From the cell containing the given text, extract its center point as [x, y] coordinate. 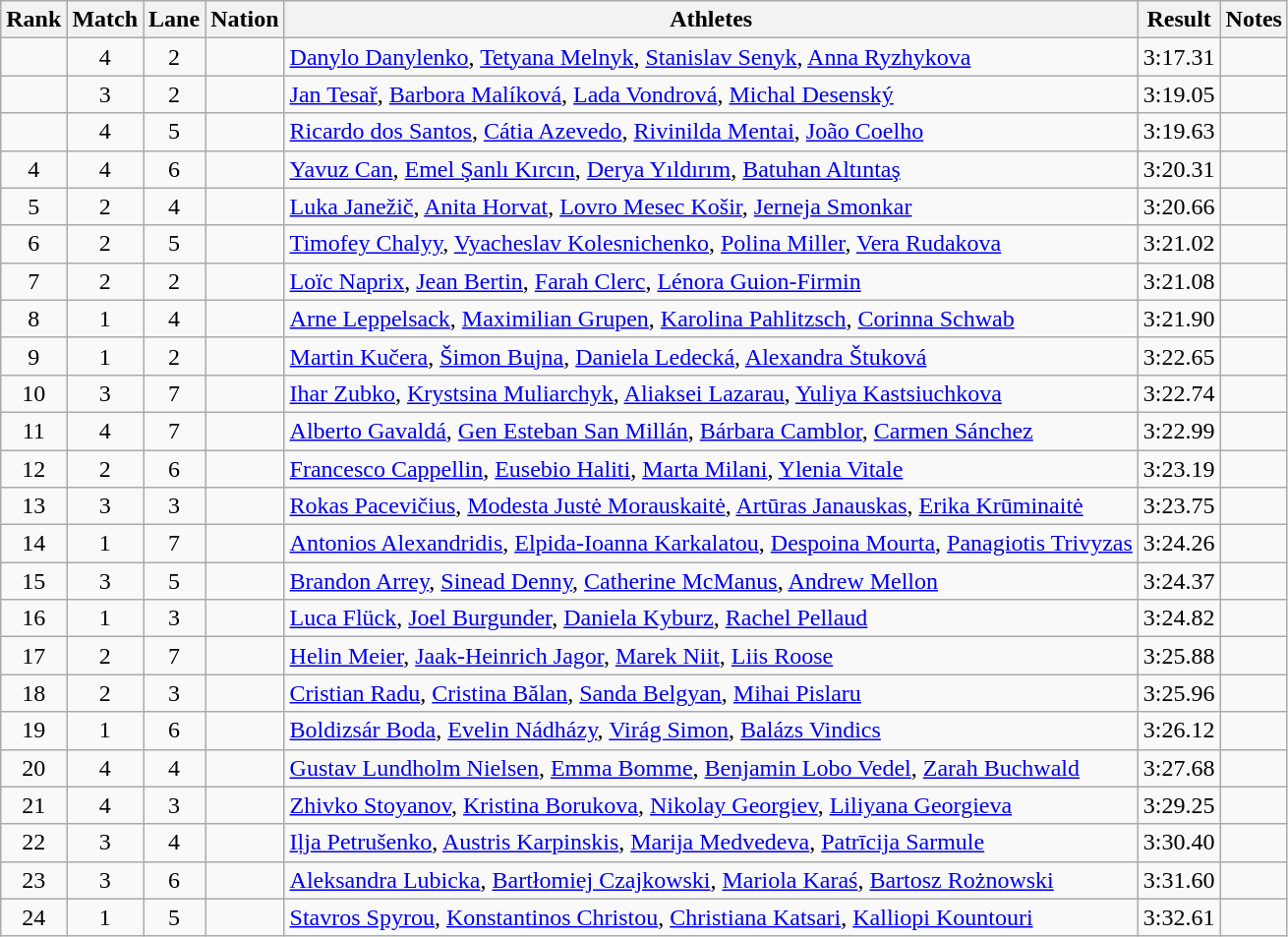
Ihar Zubko, Krystsina Muliarchyk, Aliaksei Lazarau, Yuliya Kastsiuchkova [711, 393]
Stavros Spyrou, Konstantinos Christou, Christiana Katsari, Kalliopi Kountouri [711, 917]
Cristian Radu, Cristina Bălan, Sanda Belgyan, Mihai Pislaru [711, 693]
Match [105, 20]
3:21.90 [1179, 319]
Antonios Alexandridis, Elpida-Ioanna Karkalatou, Despoina Mourta, Panagiotis Trivyzas [711, 544]
3:22.74 [1179, 393]
Zhivko Stoyanov, Kristina Borukova, Nikolay Georgiev, Liliyana Georgieva [711, 805]
Danylo Danylenko, Tetyana Melnyk, Stanislav Senyk, Anna Ryzhykova [711, 57]
3:25.88 [1179, 656]
14 [33, 544]
3:21.08 [1179, 281]
Timofey Chalyy, Vyacheslav Kolesnichenko, Polina Miller, Vera Rudakova [711, 244]
8 [33, 319]
3:20.66 [1179, 206]
11 [33, 431]
9 [33, 356]
Aleksandra Lubicka, Bartłomiej Czajkowski, Mariola Karaś, Bartosz Rożnowski [711, 880]
3:30.40 [1179, 843]
Rank [33, 20]
Francesco Cappellin, Eusebio Haliti, Marta Milani, Ylenia Vitale [711, 469]
24 [33, 917]
10 [33, 393]
15 [33, 581]
18 [33, 693]
Result [1179, 20]
22 [33, 843]
Gustav Lundholm Nielsen, Emma Bomme, Benjamin Lobo Vedel, Zarah Buchwald [711, 768]
Yavuz Can, Emel Şanlı Kırcın, Derya Yıldırım, Batuhan Altıntaş [711, 169]
Iļja Petrušenko, Austris Karpinskis, Marija Medvedeva, Patrīcija Sarmule [711, 843]
3:21.02 [1179, 244]
3:19.63 [1179, 132]
Luca Flück, Joel Burgunder, Daniela Kyburz, Rachel Pellaud [711, 618]
3:24.37 [1179, 581]
Helin Meier, Jaak-Heinrich Jagor, Marek Niit, Liis Roose [711, 656]
Rokas Pacevičius, Modesta Justė Morauskaitė, Artūras Janauskas, Erika Krūminaitė [711, 506]
3:29.25 [1179, 805]
3:26.12 [1179, 731]
16 [33, 618]
3:22.99 [1179, 431]
17 [33, 656]
Arne Leppelsack, Maximilian Grupen, Karolina Pahlitzsch, Corinna Schwab [711, 319]
Nation [245, 20]
21 [33, 805]
3:23.19 [1179, 469]
3:31.60 [1179, 880]
23 [33, 880]
Athletes [711, 20]
3:25.96 [1179, 693]
Martin Kučera, Šimon Bujna, Daniela Ledecká, Alexandra Štuková [711, 356]
Boldizsár Boda, Evelin Nádházy, Virág Simon, Balázs Vindics [711, 731]
Ricardo dos Santos, Cátia Azevedo, Rivinilda Mentai, João Coelho [711, 132]
3:23.75 [1179, 506]
3:27.68 [1179, 768]
Jan Tesař, Barbora Malíková, Lada Vondrová, Michal Desenský [711, 94]
3:32.61 [1179, 917]
19 [33, 731]
3:22.65 [1179, 356]
Loïc Naprix, Jean Bertin, Farah Clerc, Lénora Guion-Firmin [711, 281]
Brandon Arrey, Sinead Denny, Catherine McManus, Andrew Mellon [711, 581]
3:19.05 [1179, 94]
3:24.26 [1179, 544]
12 [33, 469]
Luka Janežič, Anita Horvat, Lovro Mesec Košir, Jerneja Smonkar [711, 206]
13 [33, 506]
20 [33, 768]
3:17.31 [1179, 57]
Lane [175, 20]
3:24.82 [1179, 618]
Notes [1254, 20]
3:20.31 [1179, 169]
Alberto Gavaldá, Gen Esteban San Millán, Bárbara Camblor, Carmen Sánchez [711, 431]
